Pinpoint the cell where the given text exists, returning its (x, y) midpoint coordinate. 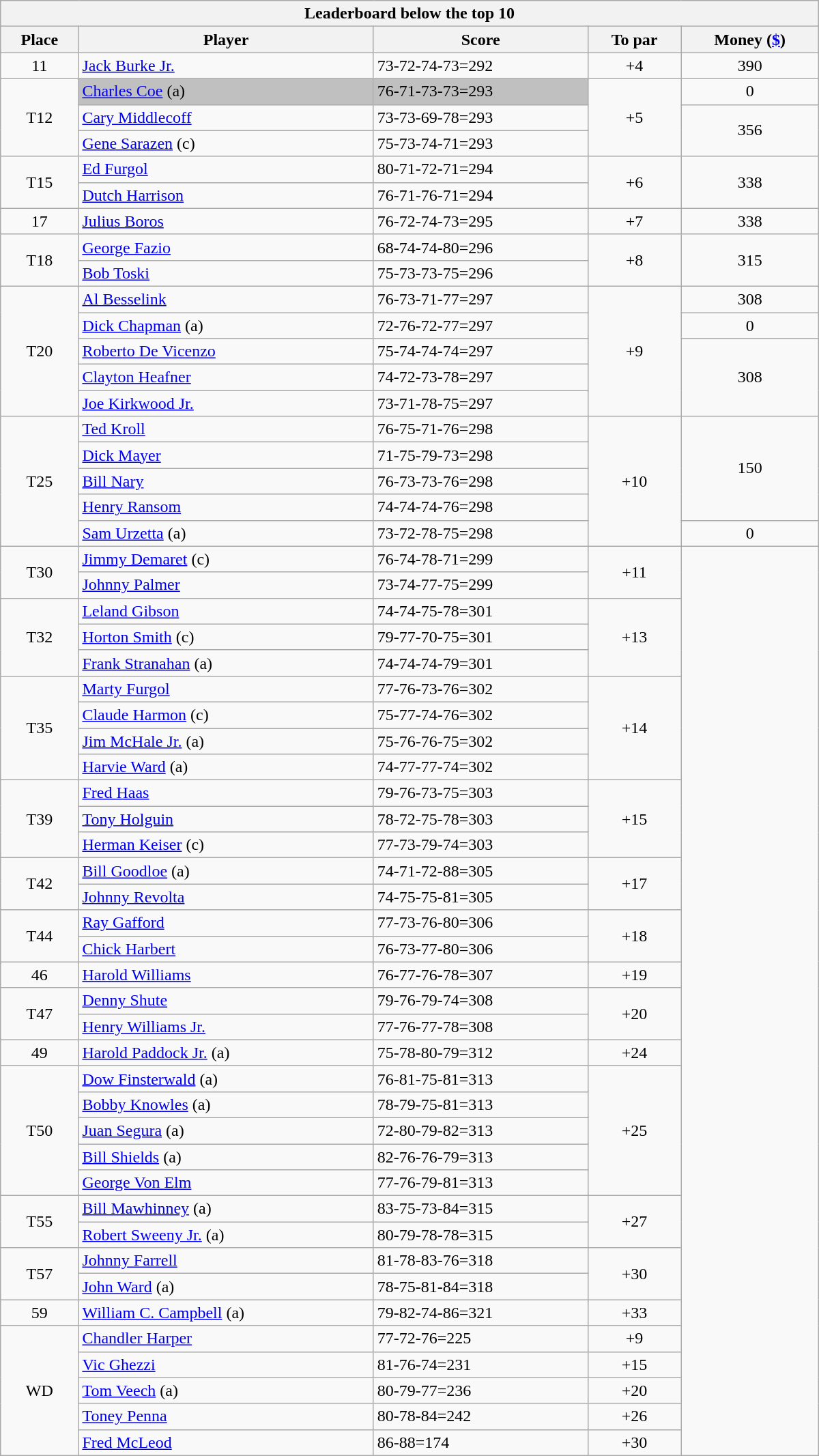
74-77-77-74=302 (480, 767)
74-74-74-76=298 (480, 507)
79-76-79-74=308 (480, 1001)
76-74-78-71=299 (480, 559)
John Ward (a) (226, 1287)
49 (40, 1053)
78-75-81-84=318 (480, 1287)
Chandler Harper (226, 1339)
George Fazio (226, 247)
76-71-76-71=294 (480, 195)
75-74-74-74=297 (480, 352)
74-72-73-78=297 (480, 377)
73-71-78-75=297 (480, 403)
150 (749, 468)
315 (749, 260)
William C. Campbell (a) (226, 1313)
Dutch Harrison (226, 195)
T39 (40, 819)
80-78-84=242 (480, 1416)
Leland Gibson (226, 611)
Juan Segura (a) (226, 1130)
Gene Sarazen (c) (226, 143)
74-71-72-88=305 (480, 871)
73-72-78-75=298 (480, 533)
Dow Finsterwald (a) (226, 1079)
+19 (635, 975)
T25 (40, 481)
79-77-70-75=301 (480, 637)
Julius Boros (226, 221)
Marty Furgol (226, 689)
Jim McHale Jr. (a) (226, 741)
83-75-73-84=315 (480, 1209)
Jimmy Demaret (c) (226, 559)
+24 (635, 1053)
77-76-79-81=313 (480, 1183)
Ted Kroll (226, 429)
+33 (635, 1313)
Toney Penna (226, 1416)
74-74-75-78=301 (480, 611)
Bill Nary (226, 481)
+4 (635, 66)
Dick Chapman (a) (226, 326)
79-76-73-75=303 (480, 793)
+6 (635, 182)
46 (40, 975)
T47 (40, 1014)
T15 (40, 182)
Henry Williams Jr. (226, 1027)
80-71-72-71=294 (480, 169)
76-77-76-78=307 (480, 975)
+11 (635, 572)
Bobby Knowles (a) (226, 1104)
Sam Urzetta (a) (226, 533)
T12 (40, 117)
17 (40, 221)
Al Besselink (226, 299)
Robert Sweeny Jr. (a) (226, 1235)
77-73-76-80=306 (480, 923)
Cary Middlecoff (226, 117)
T35 (40, 728)
Bob Toski (226, 273)
Frank Stranahan (a) (226, 663)
Johnny Palmer (226, 585)
Roberto De Vicenzo (226, 352)
T20 (40, 351)
78-79-75-81=313 (480, 1104)
To par (635, 40)
T50 (40, 1130)
Bill Mawhinney (a) (226, 1209)
+8 (635, 260)
Johnny Farrell (226, 1261)
Horton Smith (c) (226, 637)
Johnny Revolta (226, 897)
Score (480, 40)
+7 (635, 221)
Place (40, 40)
73-72-74-73=292 (480, 66)
+27 (635, 1222)
77-76-77-78=308 (480, 1027)
Denny Shute (226, 1001)
Harvie Ward (a) (226, 767)
73-74-77-75=299 (480, 585)
+13 (635, 637)
Harold Williams (226, 975)
59 (40, 1313)
George Von Elm (226, 1183)
72-80-79-82=313 (480, 1130)
11 (40, 66)
73-73-69-78=293 (480, 117)
74-75-75-81=305 (480, 897)
76-73-77-80=306 (480, 949)
75-76-76-75=302 (480, 741)
T32 (40, 637)
356 (749, 130)
Bill Goodloe (a) (226, 871)
76-73-73-76=298 (480, 481)
WD (40, 1390)
75-73-73-75=296 (480, 273)
Claude Harmon (c) (226, 715)
77-76-73-76=302 (480, 689)
Henry Ransom (226, 507)
390 (749, 66)
76-72-74-73=295 (480, 221)
Vic Ghezzi (226, 1365)
T30 (40, 572)
77-72-76=225 (480, 1339)
76-75-71-76=298 (480, 429)
+26 (635, 1416)
+18 (635, 936)
76-73-71-77=297 (480, 299)
+5 (635, 117)
T44 (40, 936)
Player (226, 40)
T57 (40, 1274)
79-82-74-86=321 (480, 1313)
Harold Paddock Jr. (a) (226, 1053)
Chick Harbert (226, 949)
Tom Veech (a) (226, 1390)
68-74-74-80=296 (480, 247)
76-81-75-81=313 (480, 1079)
Fred McLeod (226, 1442)
Herman Keiser (c) (226, 845)
75-77-74-76=302 (480, 715)
82-76-76-79=313 (480, 1157)
80-79-77=236 (480, 1390)
Fred Haas (226, 793)
T42 (40, 884)
72-76-72-77=297 (480, 326)
Clayton Heafner (226, 377)
Ed Furgol (226, 169)
T55 (40, 1222)
Joe Kirkwood Jr. (226, 403)
+25 (635, 1130)
75-78-80-79=312 (480, 1053)
78-72-75-78=303 (480, 819)
Charles Coe (a) (226, 91)
Dick Mayer (226, 455)
80-79-78-78=315 (480, 1235)
Money ($) (749, 40)
Ray Gafford (226, 923)
+14 (635, 728)
Bill Shields (a) (226, 1157)
+10 (635, 481)
71-75-79-73=298 (480, 455)
77-73-79-74=303 (480, 845)
Leaderboard below the top 10 (409, 14)
81-76-74=231 (480, 1365)
86-88=174 (480, 1442)
Tony Holguin (226, 819)
76-71-73-73=293 (480, 91)
T18 (40, 260)
Jack Burke Jr. (226, 66)
75-73-74-71=293 (480, 143)
81-78-83-76=318 (480, 1261)
+17 (635, 884)
74-74-74-79=301 (480, 663)
